Extract the (X, Y) coordinate from the center of the cell holding the provided text.  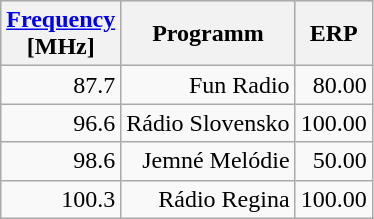
100.3 (61, 199)
96.6 (61, 123)
98.6 (61, 161)
Jemné Melódie (208, 161)
80.00 (334, 85)
Programm (208, 34)
Frequency[MHz] (61, 34)
Rádio Regina (208, 199)
50.00 (334, 161)
87.7 (61, 85)
Fun Radio (208, 85)
ERP (334, 34)
Rádio Slovensko (208, 123)
